Return the [x, y] coordinate for the center point of the cell that contains the specified text.  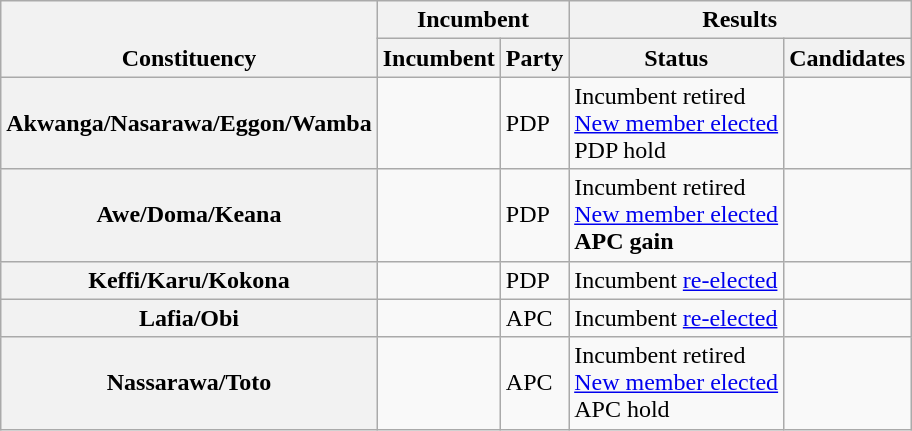
Constituency [189, 39]
Akwanga/Nasarawa/Eggon/Wamba [189, 123]
Results [740, 20]
Incumbent retiredNew member electedAPC hold [676, 383]
Awe/Doma/Keana [189, 215]
Incumbent retiredNew member electedAPC gain [676, 215]
Incumbent retiredNew member electedPDP hold [676, 123]
Lafia/Obi [189, 318]
Keffi/Karu/Kokona [189, 280]
Party [534, 58]
Status [676, 58]
Nassarawa/Toto [189, 383]
Candidates [848, 58]
